Return [x, y] of the center of cell containing provided text 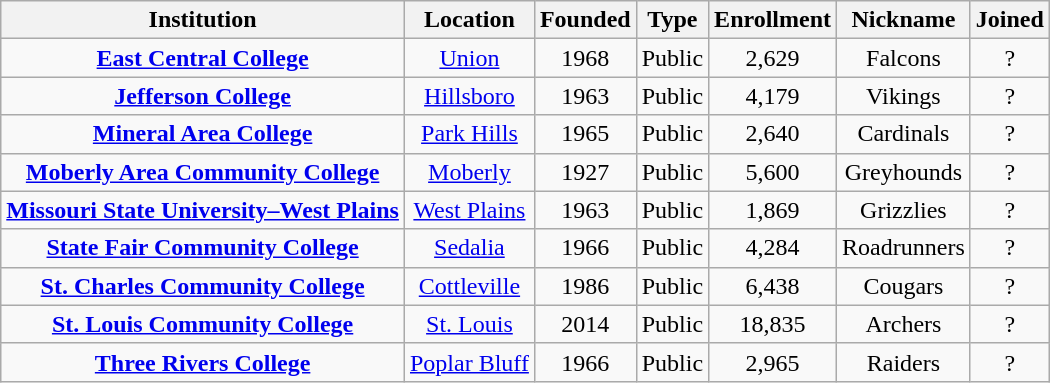
2,629 [773, 58]
Nickname [904, 20]
Falcons [904, 58]
St. Louis Community College [203, 324]
2014 [585, 324]
Moberly [469, 172]
Archers [904, 324]
18,835 [773, 324]
Park Hills [469, 134]
Location [469, 20]
Missouri State University–West Plains [203, 210]
1927 [585, 172]
Union [469, 58]
Mineral Area College [203, 134]
Type [672, 20]
1968 [585, 58]
4,284 [773, 248]
6,438 [773, 286]
Joined [1010, 20]
East Central College [203, 58]
1,869 [773, 210]
Cottleville [469, 286]
4,179 [773, 96]
Moberly Area Community College [203, 172]
Enrollment [773, 20]
Poplar Bluff [469, 362]
Sedalia [469, 248]
West Plains [469, 210]
St. Louis [469, 324]
Greyhounds [904, 172]
Vikings [904, 96]
Raiders [904, 362]
5,600 [773, 172]
2,965 [773, 362]
Jefferson College [203, 96]
St. Charles Community College [203, 286]
Institution [203, 20]
Grizzlies [904, 210]
1965 [585, 134]
1986 [585, 286]
2,640 [773, 134]
Three Rivers College [203, 362]
Cougars [904, 286]
Roadrunners [904, 248]
Founded [585, 20]
Hillsboro [469, 96]
State Fair Community College [203, 248]
Cardinals [904, 134]
